Return [X, Y] of the center of cell containing provided text 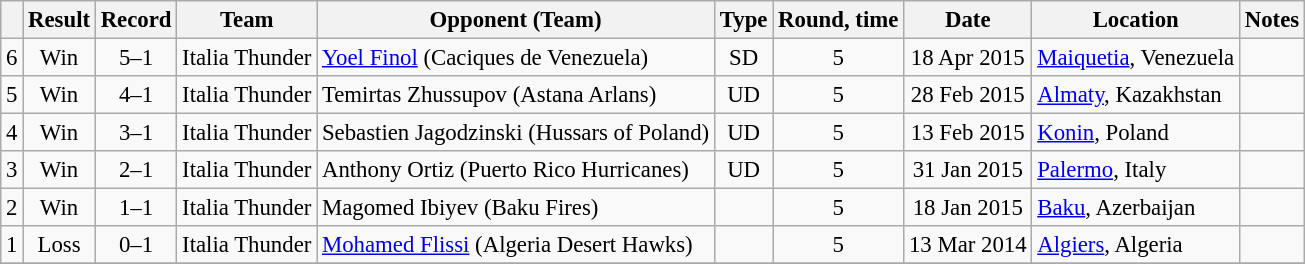
Sebastien Jagodzinski (Hussars of Poland) [516, 133]
28 Feb 2015 [968, 95]
Result [60, 20]
Record [136, 20]
SD [743, 58]
13 Feb 2015 [968, 133]
Anthony Ortiz (Puerto Rico Hurricanes) [516, 170]
31 Jan 2015 [968, 170]
Algiers, Algeria [1136, 245]
3–1 [136, 133]
2 [12, 208]
1–1 [136, 208]
6 [12, 58]
13 Mar 2014 [968, 245]
Maiquetia, Venezuela [1136, 58]
Notes [1272, 20]
Temirtas Zhussupov (Astana Arlans) [516, 95]
Mohamed Flissi (Algeria Desert Hawks) [516, 245]
0–1 [136, 245]
4–1 [136, 95]
Baku, Azerbaijan [1136, 208]
Opponent (Team) [516, 20]
Date [968, 20]
Round, time [838, 20]
Type [743, 20]
3 [12, 170]
Palermo, Italy [1136, 170]
Team [247, 20]
Yoel Finol (Caciques de Venezuela) [516, 58]
18 Jan 2015 [968, 208]
18 Apr 2015 [968, 58]
2–1 [136, 170]
Konin, Poland [1136, 133]
5–1 [136, 58]
Loss [60, 245]
Magomed Ibiyev (Baku Fires) [516, 208]
4 [12, 133]
1 [12, 245]
Almaty, Kazakhstan [1136, 95]
Location [1136, 20]
